Identify which cell holds the provided text, then report its (x, y) central coordinate. 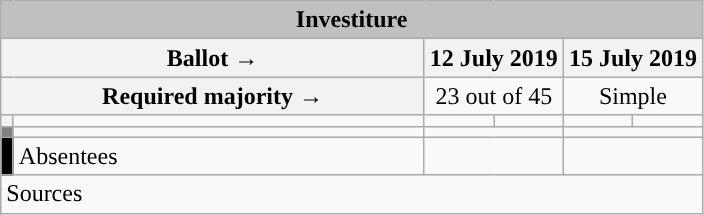
Ballot → (213, 58)
Simple (632, 96)
12 July 2019 (494, 58)
Investiture (352, 20)
Absentees (218, 156)
23 out of 45 (494, 96)
15 July 2019 (632, 58)
Sources (352, 194)
Required majority → (213, 96)
